For the text-containing cell, return its midpoint in [X, Y] coordinate format. 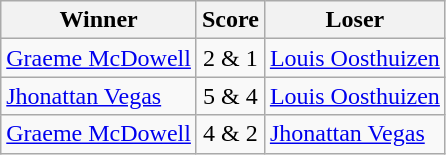
4 & 2 [230, 134]
Winner [99, 20]
2 & 1 [230, 58]
Loser [354, 20]
Score [230, 20]
5 & 4 [230, 96]
